Capture the cell that displays the provided text and extract its [x, y] central coordinate. 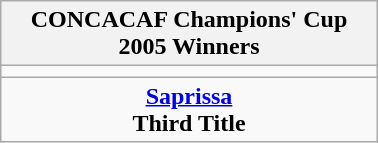
SaprissaThird Title [189, 110]
CONCACAF Champions' Cup2005 Winners [189, 34]
